Pinpoint the cell where the given text exists, returning its [X, Y] midpoint coordinate. 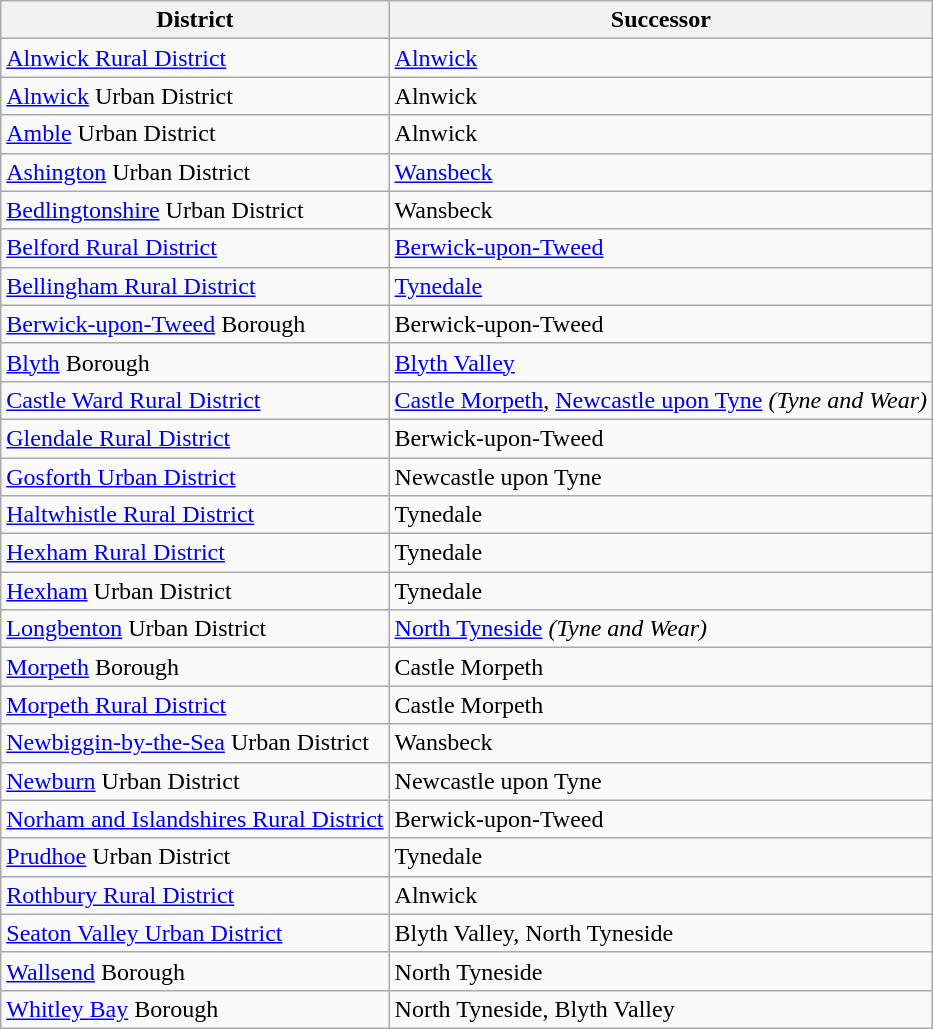
Gosforth Urban District [195, 477]
Longbenton Urban District [195, 629]
Seaton Valley Urban District [195, 933]
Haltwhistle Rural District [195, 515]
Wallsend Borough [195, 971]
North Tyneside [661, 971]
Prudhoe Urban District [195, 857]
District [195, 20]
Bedlingtonshire Urban District [195, 210]
Hexham Urban District [195, 591]
Alnwick Rural District [195, 58]
Castle Ward Rural District [195, 400]
Rothbury Rural District [195, 895]
Alnwick Urban District [195, 96]
Newburn Urban District [195, 781]
Successor [661, 20]
Amble Urban District [195, 134]
Blyth Valley [661, 362]
Bellingham Rural District [195, 286]
Hexham Rural District [195, 553]
Whitley Bay Borough [195, 1009]
Morpeth Rural District [195, 705]
Castle Morpeth, Newcastle upon Tyne (Tyne and Wear) [661, 400]
Morpeth Borough [195, 667]
Blyth Valley, North Tyneside [661, 933]
North Tyneside, Blyth Valley [661, 1009]
North Tyneside (Tyne and Wear) [661, 629]
Newbiggin-by-the-Sea Urban District [195, 743]
Berwick-upon-Tweed Borough [195, 324]
Blyth Borough [195, 362]
Ashington Urban District [195, 172]
Belford Rural District [195, 248]
Glendale Rural District [195, 438]
Norham and Islandshires Rural District [195, 819]
